Return (x, y) of the center of cell containing provided text 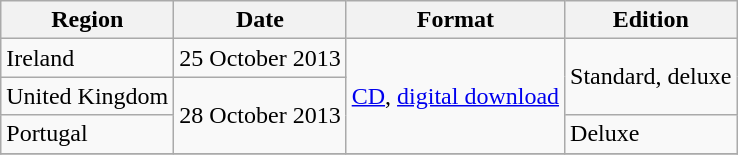
Edition (651, 20)
Format (455, 20)
Region (88, 20)
Portugal (88, 134)
CD, digital download (455, 96)
28 October 2013 (260, 115)
Standard, deluxe (651, 77)
25 October 2013 (260, 58)
Deluxe (651, 134)
Ireland (88, 58)
United Kingdom (88, 96)
Date (260, 20)
